For the text-containing cell, return its midpoint in [X, Y] coordinate format. 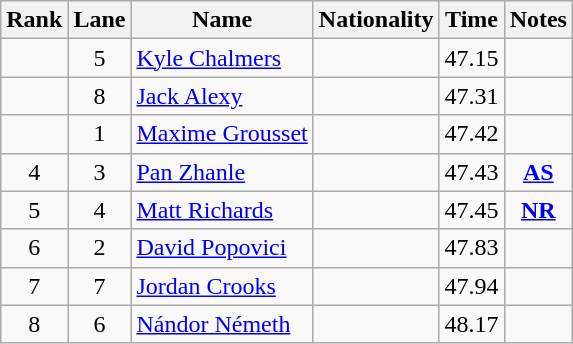
Pan Zhanle [222, 172]
Rank [34, 20]
Maxime Grousset [222, 134]
NR [538, 210]
48.17 [472, 324]
47.43 [472, 172]
David Popovici [222, 248]
47.83 [472, 248]
Matt Richards [222, 210]
2 [100, 248]
47.15 [472, 58]
47.31 [472, 96]
Nationality [376, 20]
Nándor Németh [222, 324]
47.42 [472, 134]
Jordan Crooks [222, 286]
Name [222, 20]
Kyle Chalmers [222, 58]
Lane [100, 20]
Notes [538, 20]
47.45 [472, 210]
Jack Alexy [222, 96]
1 [100, 134]
47.94 [472, 286]
AS [538, 172]
3 [100, 172]
Time [472, 20]
